Determine the [x, y] coordinate at the center of the cell enclosing the given text.  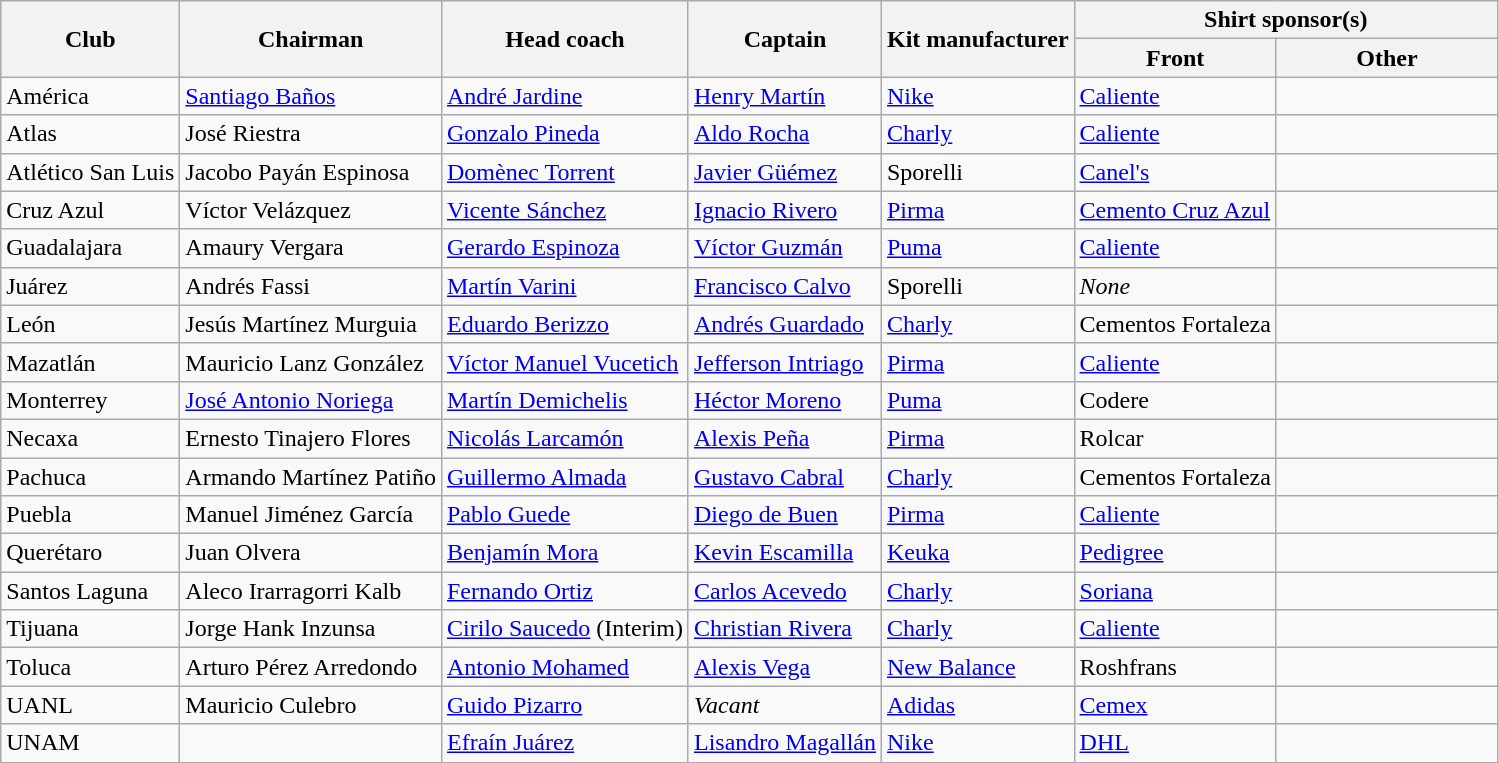
Pedigree [1175, 553]
Lisandro Magallán [784, 743]
Santos Laguna [90, 591]
Mazatlán [90, 362]
Front [1175, 58]
Antonio Mohamed [564, 667]
Vacant [784, 705]
Gerardo Espinoza [564, 248]
Martín Demichelis [564, 400]
UNAM [90, 743]
Keuka [978, 553]
Puebla [90, 515]
Carlos Acevedo [784, 591]
Arturo Pérez Arredondo [311, 667]
Gustavo Cabral [784, 477]
Víctor Guzmán [784, 248]
Roshfrans [1175, 667]
Captain [784, 39]
Jacobo Payán Espinosa [311, 172]
Javier Güémez [784, 172]
Atlético San Luis [90, 172]
None [1175, 286]
Necaxa [90, 438]
Chairman [311, 39]
Kit manufacturer [978, 39]
Pablo Guede [564, 515]
Querétaro [90, 553]
Cruz Azul [90, 210]
Juárez [90, 286]
Nicolás Larcamón [564, 438]
Aldo Rocha [784, 134]
Héctor Moreno [784, 400]
Diego de Buen [784, 515]
Juan Olvera [311, 553]
Pachuca [90, 477]
New Balance [978, 667]
Atlas [90, 134]
Cirilo Saucedo (Interim) [564, 629]
Andrés Fassi [311, 286]
Andrés Guardado [784, 324]
Martín Varini [564, 286]
Mauricio Lanz González [311, 362]
Alexis Vega [784, 667]
Henry Martín [784, 96]
Tijuana [90, 629]
Fernando Ortiz [564, 591]
Guadalajara [90, 248]
Jefferson Intriago [784, 362]
Vicente Sánchez [564, 210]
Víctor Velázquez [311, 210]
Ernesto Tinajero Flores [311, 438]
Kevin Escamilla [784, 553]
Guido Pizarro [564, 705]
Soriana [1175, 591]
Jorge Hank Inzunsa [311, 629]
Alexis Peña [784, 438]
León [90, 324]
Ignacio Rivero [784, 210]
Víctor Manuel Vucetich [564, 362]
Mauricio Culebro [311, 705]
Monterrey [90, 400]
Club [90, 39]
Other [1386, 58]
Adidas [978, 705]
José Antonio Noriega [311, 400]
Francisco Calvo [784, 286]
Guillermo Almada [564, 477]
Toluca [90, 667]
América [90, 96]
Rolcar [1175, 438]
José Riestra [311, 134]
Aleco Irarragorri Kalb [311, 591]
Benjamín Mora [564, 553]
DHL [1175, 743]
Eduardo Berizzo [564, 324]
Amaury Vergara [311, 248]
Cemento Cruz Azul [1175, 210]
Efraín Juárez [564, 743]
Armando Martínez Patiño [311, 477]
Cemex [1175, 705]
Shirt sponsor(s) [1286, 20]
Jesús Martínez Murguia [311, 324]
Santiago Baños [311, 96]
Codere [1175, 400]
Manuel Jiménez García [311, 515]
Canel's [1175, 172]
Head coach [564, 39]
Gonzalo Pineda [564, 134]
André Jardine [564, 96]
Christian Rivera [784, 629]
UANL [90, 705]
Domènec Torrent [564, 172]
